Search for the cell housing the specified text and yield its [x, y] center coordinate. 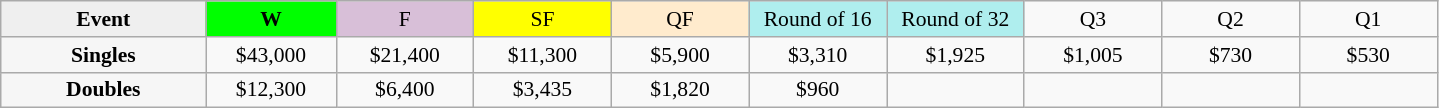
$1,005 [1093, 55]
$5,900 [680, 55]
$1,820 [680, 90]
$43,000 [271, 55]
Singles [104, 55]
Doubles [104, 90]
Event [104, 19]
QF [680, 19]
$960 [818, 90]
$530 [1368, 55]
$3,435 [543, 90]
$730 [1231, 55]
Round of 16 [818, 19]
Q2 [1231, 19]
Q1 [1368, 19]
Q3 [1093, 19]
$6,400 [405, 90]
$1,925 [955, 55]
Round of 32 [955, 19]
W [271, 19]
$21,400 [405, 55]
$11,300 [543, 55]
$12,300 [271, 90]
SF [543, 19]
$3,310 [818, 55]
F [405, 19]
